Locate the cell with the specified text and output its (x, y) center coordinate. 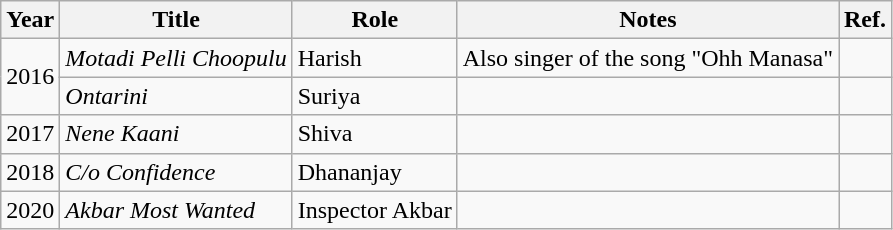
Inspector Akbar (374, 210)
Suriya (374, 96)
Shiva (374, 134)
Akbar Most Wanted (176, 210)
2016 (30, 77)
2018 (30, 172)
Notes (648, 20)
Ontarini (176, 96)
Year (30, 20)
Motadi Pelli Choopulu (176, 58)
Dhananjay (374, 172)
2017 (30, 134)
Ref. (864, 20)
Nene Kaani (176, 134)
2020 (30, 210)
Also singer of the song "Ohh Manasa" (648, 58)
Title (176, 20)
Role (374, 20)
Harish (374, 58)
C/o Confidence (176, 172)
